Output the (x, y) coordinate of the center of the cell containing the given text.  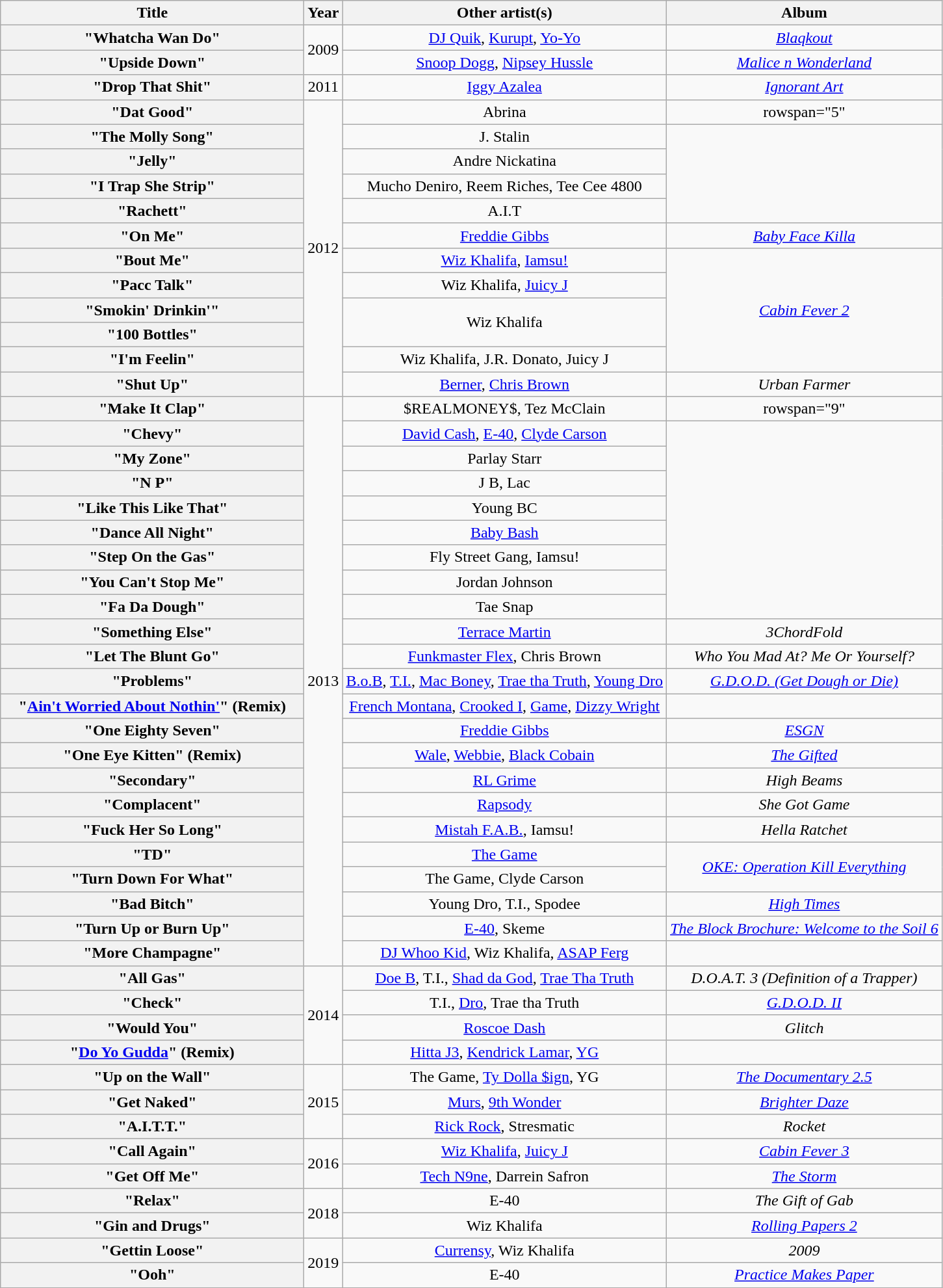
"Up on the Wall" (152, 1077)
"All Gas" (152, 978)
Cabin Fever 3 (805, 1151)
"Fuck Her So Long" (152, 830)
"A.I.T.T." (152, 1127)
"Relax" (152, 1201)
"Turn Down For What" (152, 879)
Wale, Webbie, Black Cobain (504, 756)
"Upside Down" (152, 62)
"Call Again" (152, 1151)
2012 (324, 248)
G.D.O.D. (Get Dough or Die) (805, 681)
"One Eighty Seven" (152, 731)
T.I., Dro, Trae tha Truth (504, 1003)
A.I.T (504, 211)
She Got Game (805, 805)
Tech N9ne, Darrein Safron (504, 1176)
Ignorant Art (805, 87)
Parlay Starr (504, 458)
Rapsody (504, 805)
Practice Makes Paper (805, 1275)
3ChordFold (805, 631)
"Turn Up or Burn Up" (152, 928)
The Game, Ty Dolla $ign, YG (504, 1077)
"Whatcha Wan Do" (152, 38)
DJ Quik, Kurupt, Yo-Yo (504, 38)
"N P" (152, 483)
The Storm (805, 1176)
Who You Mad At? Me Or Yourself? (805, 656)
"Let The Blunt Go" (152, 656)
"Ooh" (152, 1275)
Wiz Khalifa, Iamsu! (504, 260)
Wiz Khalifa, J.R. Donato, Juicy J (504, 360)
E-40, Skeme (504, 928)
"Gettin Loose" (152, 1250)
2011 (324, 87)
"Something Else" (152, 631)
OKE: Operation Kill Everything (805, 867)
Other artist(s) (504, 13)
J B, Lac (504, 483)
"Smokin' Drinkin'" (152, 310)
"Pacc Talk" (152, 285)
Doe B, T.I., Shad da God, Trae Tha Truth (504, 978)
Currensy, Wiz Khalifa (504, 1250)
"Dat Good" (152, 112)
"Get Off Me" (152, 1176)
"Bout Me" (152, 260)
"100 Bottles" (152, 335)
"TD" (152, 854)
Hella Ratchet (805, 830)
Rocket (805, 1127)
"More Champagne" (152, 953)
French Montana, Crooked I, Game, Dizzy Wright (504, 705)
Young Dro, T.I., Spodee (504, 904)
"Shut Up" (152, 384)
"I Trap She Strip" (152, 186)
Murs, 9th Wonder (504, 1102)
Blaqkout (805, 38)
Hitta J3, Kendrick Lamar, YG (504, 1052)
"Make It Clap" (152, 409)
"Check" (152, 1003)
Mistah F.A.B., Iamsu! (504, 830)
"Rachett" (152, 211)
"Bad Bitch" (152, 904)
"Secondary" (152, 780)
The Block Brochure: Welcome to the Soil 6 (805, 928)
Mucho Deniro, Reem Riches, Tee Cee 4800 (504, 186)
J. Stalin (504, 137)
"Gin and Drugs" (152, 1226)
The Gift of Gab (805, 1201)
2013 (324, 681)
2019 (324, 1263)
2014 (324, 1015)
2015 (324, 1101)
Funkmaster Flex, Chris Brown (504, 656)
"Drop That Shit" (152, 87)
"Jelly" (152, 161)
Abrina (504, 112)
"My Zone" (152, 458)
"Complacent" (152, 805)
Cabin Fever 2 (805, 309)
"Chevy" (152, 434)
"Dance All Night" (152, 532)
DJ Whoo Kid, Wiz Khalifa, ASAP Ferg (504, 953)
"Ain't Worried About Nothin'" (Remix) (152, 705)
rowspan="9" (805, 409)
Year (324, 13)
High Times (805, 904)
"Step On the Gas" (152, 557)
"Problems" (152, 681)
"One Eye Kitten" (Remix) (152, 756)
"On Me" (152, 235)
The Documentary 2.5 (805, 1077)
The Game (504, 854)
Urban Farmer (805, 384)
"Like This Like That" (152, 508)
Brighter Daze (805, 1102)
$REALMONEY$, Tez McClain (504, 409)
D.O.A.T. 3 (Definition of a Trapper) (805, 978)
Roscoe Dash (504, 1027)
"The Molly Song" (152, 137)
The Game, Clyde Carson (504, 879)
"Get Naked" (152, 1102)
David Cash, E-40, Clyde Carson (504, 434)
Title (152, 13)
Jordan Johnson (504, 582)
B.o.B, T.I., Mac Boney, Trae tha Truth, Young Dro (504, 681)
"You Can't Stop Me" (152, 582)
"Would You" (152, 1027)
"I'm Feelin" (152, 360)
Tae Snap (504, 607)
Iggy Azalea (504, 87)
Rolling Papers 2 (805, 1226)
The Gifted (805, 756)
High Beams (805, 780)
Snoop Dogg, Nipsey Hussle (504, 62)
G.D.O.D. II (805, 1003)
Malice n Wonderland (805, 62)
Berner, Chris Brown (504, 384)
Baby Bash (504, 532)
ESGN (805, 731)
"Fa Da Dough" (152, 607)
Andre Nickatina (504, 161)
Album (805, 13)
Fly Street Gang, Iamsu! (504, 557)
Baby Face Killa (805, 235)
Terrace Martin (504, 631)
RL Grime (504, 780)
2016 (324, 1164)
Young BC (504, 508)
Glitch (805, 1027)
rowspan="5" (805, 112)
2018 (324, 1213)
"Do Yo Gudda" (Remix) (152, 1052)
Rick Rock, Stresmatic (504, 1127)
